Capture the cell that displays the provided text and extract its [X, Y] central coordinate. 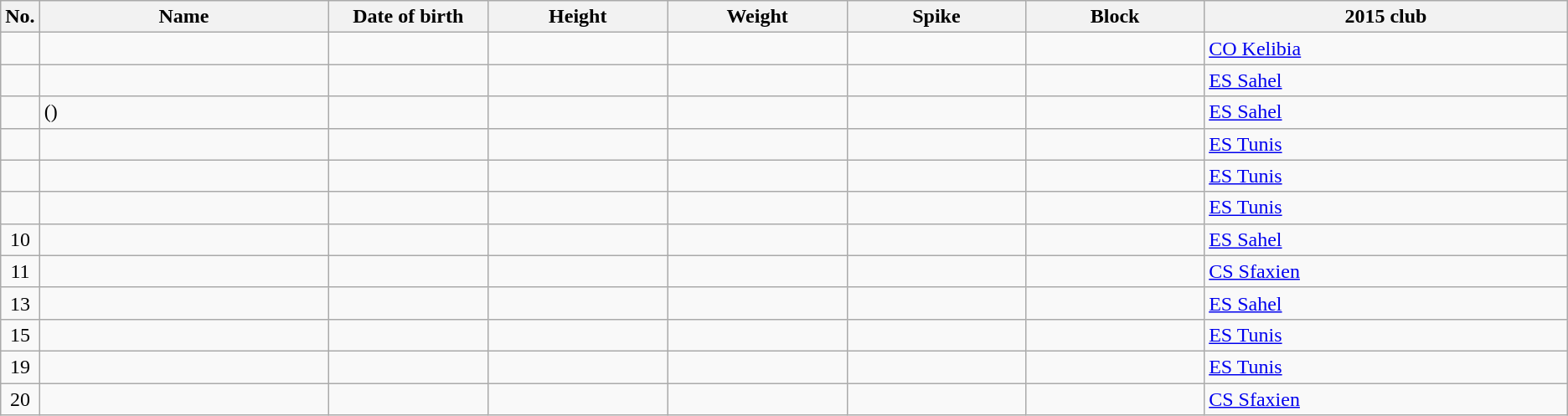
Date of birth [409, 17]
Spike [936, 17]
2015 club [1386, 17]
11 [20, 271]
No. [20, 17]
Weight [757, 17]
Block [1114, 17]
Name [184, 17]
10 [20, 239]
CO Kelibia [1386, 49]
19 [20, 367]
20 [20, 399]
13 [20, 303]
() [184, 112]
15 [20, 335]
Height [578, 17]
